Return (X, Y) of the center of cell containing provided text 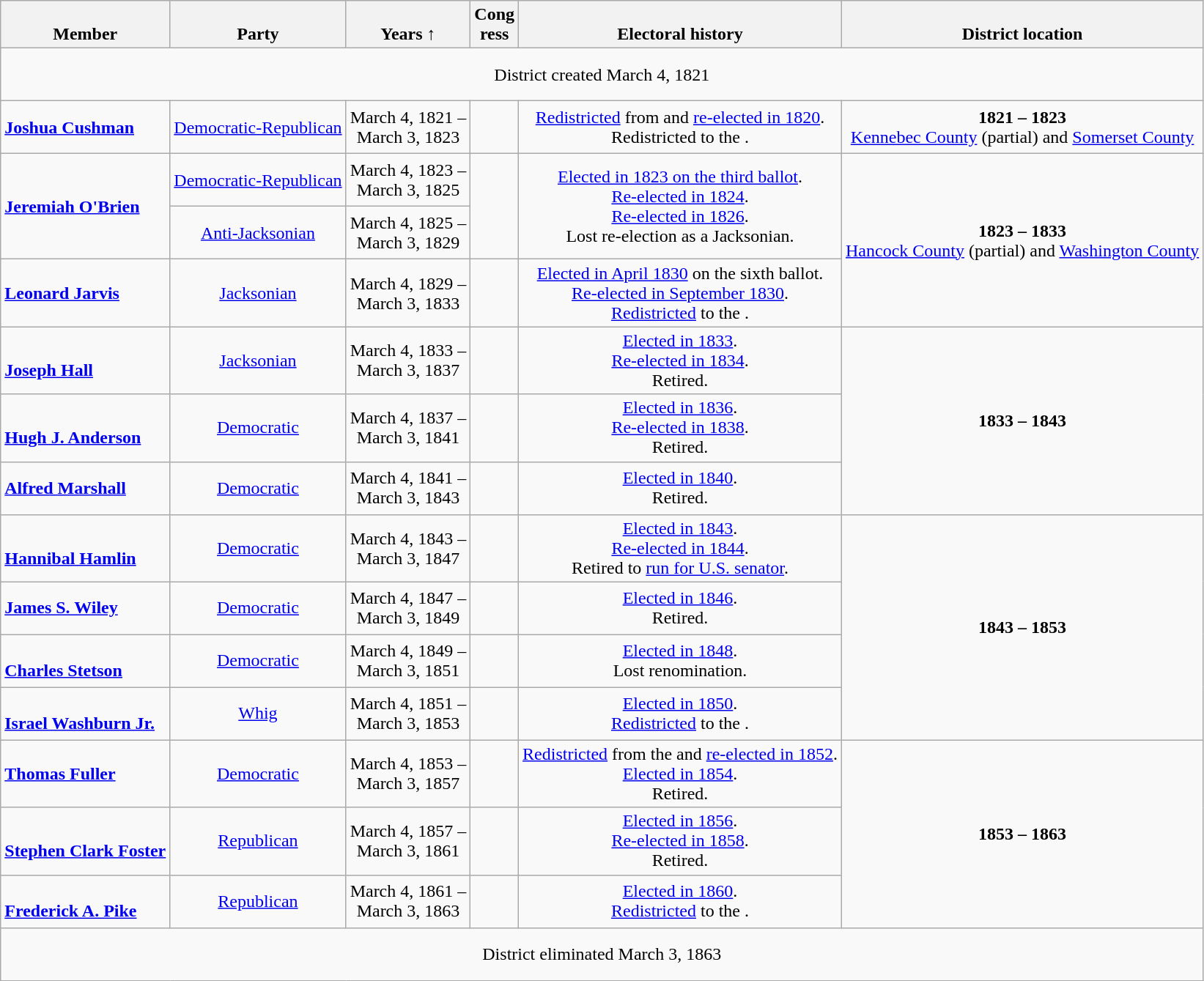
Redistricted from the and re-elected in 1852.Elected in 1854.Retired. (680, 774)
Leonard Jarvis (85, 293)
Elected in April 1830 on the sixth ballot.Re-elected in September 1830.Redistricted to the . (680, 293)
Congress (495, 25)
Elected in 1846.Retired. (680, 608)
Years ↑ (408, 25)
Redistricted from and re-elected in 1820.Redistricted to the . (680, 127)
March 4, 1857 –March 3, 1861 (408, 841)
1833 – 1843 (1022, 421)
District created March 4, 1821 (602, 75)
Member (85, 25)
1821 – 1823Kennebec County (partial) and Somerset County (1022, 127)
Thomas Fuller (85, 774)
Elected in 1836.Re-elected in 1838.Retired. (680, 428)
James S. Wiley (85, 608)
Frederick A. Pike (85, 901)
March 4, 1841 –March 3, 1843 (408, 488)
March 4, 1823 –March 3, 1825 (408, 180)
Hugh J. Anderson (85, 428)
Hannibal Hamlin (85, 548)
Elected in 1850.Redistricted to the . (680, 714)
March 4, 1829 –March 3, 1833 (408, 293)
March 4, 1843 –March 3, 1847 (408, 548)
Stephen Clark Foster (85, 841)
March 4, 1833 –March 3, 1837 (408, 360)
1843 – 1853 (1022, 627)
Alfred Marshall (85, 488)
Jeremiah O'Brien (85, 207)
March 4, 1837 –March 3, 1841 (408, 428)
District location (1022, 25)
District eliminated March 3, 1863 (602, 954)
Whig (258, 714)
1823 – 1833Hancock County (partial) and Washington County (1022, 240)
March 4, 1821 –March 3, 1823 (408, 127)
Elected in 1823 on the third ballot.Re-elected in 1824.Re-elected in 1826.Lost re-election as a Jacksonian. (680, 207)
Joseph Hall (85, 360)
Elected in 1856.Re-elected in 1858.Retired. (680, 841)
March 4, 1851 –March 3, 1853 (408, 714)
Anti-Jacksonian (258, 233)
March 4, 1853 –March 3, 1857 (408, 774)
March 4, 1861 –March 3, 1863 (408, 901)
Elected in 1843.Re-elected in 1844.Retired to run for U.S. senator. (680, 548)
Elected in 1848.Lost renomination. (680, 661)
March 4, 1847 –March 3, 1849 (408, 608)
Party (258, 25)
Electoral history (680, 25)
1853 – 1863 (1022, 834)
Elected in 1860.Redistricted to the . (680, 901)
Elected in 1840.Retired. (680, 488)
Israel Washburn Jr. (85, 714)
Joshua Cushman (85, 127)
Charles Stetson (85, 661)
Elected in 1833.Re-elected in 1834.Retired. (680, 360)
March 4, 1825 –March 3, 1829 (408, 233)
March 4, 1849 –March 3, 1851 (408, 661)
